From the cell containing the given text, extract its center point as (x, y) coordinate. 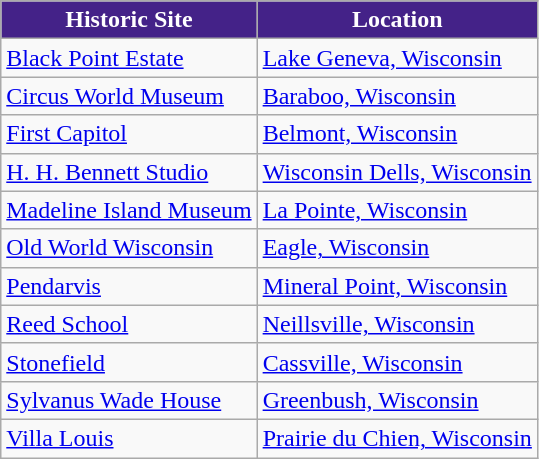
Historic Site (129, 20)
Villa Louis (129, 438)
Baraboo, Wisconsin (397, 96)
Black Point Estate (129, 58)
Madeline Island Museum (129, 210)
Lake Geneva, Wisconsin (397, 58)
H. H. Bennett Studio (129, 172)
Belmont, Wisconsin (397, 134)
First Capitol (129, 134)
Prairie du Chien, Wisconsin (397, 438)
Eagle, Wisconsin (397, 248)
Reed School (129, 324)
Mineral Point, Wisconsin (397, 286)
Stonefield (129, 362)
Cassville, Wisconsin (397, 362)
Circus World Museum (129, 96)
Wisconsin Dells, Wisconsin (397, 172)
Pendarvis (129, 286)
Old World Wisconsin (129, 248)
Location (397, 20)
Neillsville, Wisconsin (397, 324)
La Pointe, Wisconsin (397, 210)
Greenbush, Wisconsin (397, 400)
Sylvanus Wade House (129, 400)
